Identify which cell holds the provided text, then report its [X, Y] central coordinate. 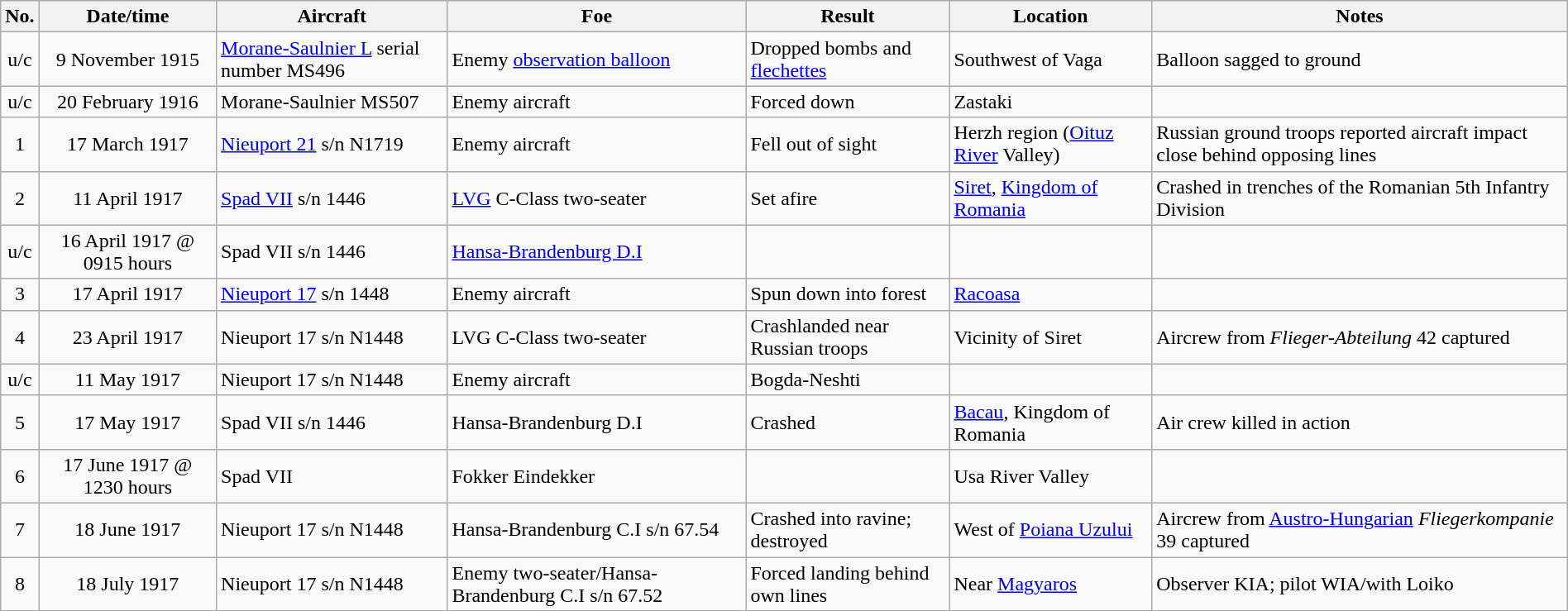
Spun down into forest [848, 294]
Aircrew from Austro-Hungarian Fliegerkompanie 39 captured [1360, 529]
Crashed [848, 422]
Nieuport 21 s/n N1719 [332, 144]
Bogda-Neshti [848, 379]
1 [20, 144]
Date/time [127, 17]
17 June 1917 @ 1230 hours [127, 476]
Enemy two-seater/Hansa-Brandenburg C.I s/n 67.52 [597, 584]
Observer KIA; pilot WIA/with Loiko [1360, 584]
Balloon sagged to ground [1360, 60]
9 November 1915 [127, 60]
Morane-Saulnier L serial number MS496 [332, 60]
5 [20, 422]
17 May 1917 [127, 422]
Fokker Eindekker [597, 476]
Vicinity of Siret [1050, 337]
2 [20, 198]
6 [20, 476]
Hansa-Brandenburg C.I s/n 67.54 [597, 529]
No. [20, 17]
18 June 1917 [127, 529]
8 [20, 584]
Spad VII [332, 476]
Southwest of Vaga [1050, 60]
Zastaki [1050, 102]
16 April 1917 @ 0915 hours [127, 251]
West of Poiana Uzului [1050, 529]
Crashlanded near Russian troops [848, 337]
Bacau, Kingdom of Romania [1050, 422]
Foe [597, 17]
Morane-Saulnier MS507 [332, 102]
Near Magyaros [1050, 584]
Nieuport 17 s/n 1448 [332, 294]
Set afire [848, 198]
17 March 1917 [127, 144]
Notes [1360, 17]
Fell out of sight [848, 144]
Usa River Valley [1050, 476]
4 [20, 337]
23 April 1917 [127, 337]
7 [20, 529]
Racoasa [1050, 294]
Air crew killed in action [1360, 422]
Herzh region (Oituz River Valley) [1050, 144]
Forced down [848, 102]
11 April 1917 [127, 198]
17 April 1917 [127, 294]
11 May 1917 [127, 379]
Location [1050, 17]
Enemy observation balloon [597, 60]
Russian ground troops reported aircraft impact close behind opposing lines [1360, 144]
Dropped bombs and flechettes [848, 60]
Crashed in trenches of the Romanian 5th Infantry Division [1360, 198]
Aircraft [332, 17]
Aircrew from Flieger-Abteilung 42 captured [1360, 337]
3 [20, 294]
Result [848, 17]
Forced landing behind own lines [848, 584]
18 July 1917 [127, 584]
Siret, Kingdom of Romania [1050, 198]
20 February 1916 [127, 102]
Crashed into ravine; destroyed [848, 529]
